Pinpoint the cell where the given text exists, returning its (x, y) midpoint coordinate. 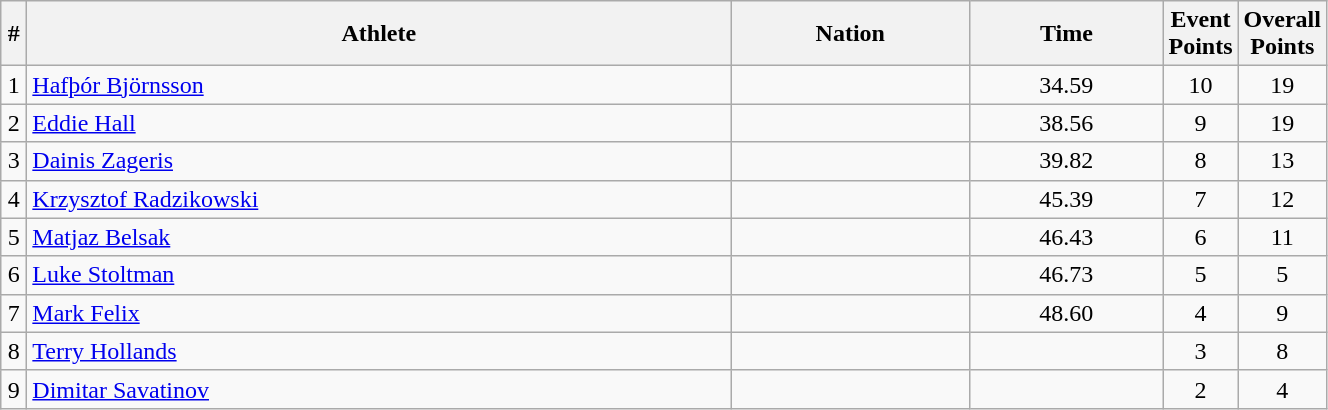
Dainis Zageris (379, 161)
Matjaz Belsak (379, 237)
Dimitar Savatinov (379, 389)
45.39 (1066, 199)
Time (1066, 34)
Athlete (379, 34)
Luke Stoltman (379, 275)
46.73 (1066, 275)
Terry Hollands (379, 351)
# (14, 34)
39.82 (1066, 161)
Event Points (1200, 34)
Nation (850, 34)
Overall Points (1282, 34)
38.56 (1066, 123)
12 (1282, 199)
48.60 (1066, 313)
13 (1282, 161)
46.43 (1066, 237)
Hafþór Björnsson (379, 85)
Krzysztof Radzikowski (379, 199)
Mark Felix (379, 313)
10 (1200, 85)
Eddie Hall (379, 123)
34.59 (1066, 85)
11 (1282, 237)
1 (14, 85)
